Determine the (x, y) coordinate at the center of the cell enclosing the given text.  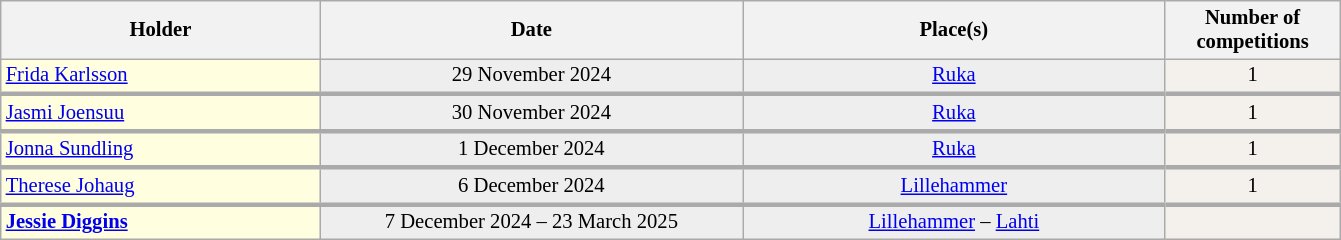
29 November 2024 (532, 76)
Jonna Sundling (160, 148)
7 December 2024 – 23 March 2025 (532, 222)
Place(s) (954, 29)
1 December 2024 (532, 148)
Date (532, 29)
Number of competitions (1252, 29)
Jessie Diggins (160, 222)
Lillehammer (954, 186)
Holder (160, 29)
Lillehammer – Lahti (954, 222)
Therese Johaug (160, 186)
30 November 2024 (532, 112)
6 December 2024 (532, 186)
Jasmi Joensuu (160, 112)
Frida Karlsson (160, 76)
